Search for the cell housing the specified text and yield its (X, Y) center coordinate. 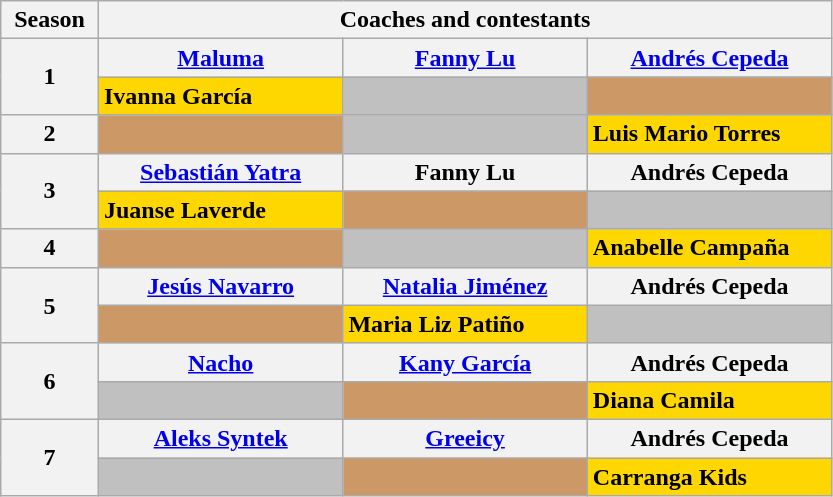
Luis Mario Torres (709, 134)
Season (50, 20)
2 (50, 134)
Greeicy (465, 438)
Sebastián Yatra (220, 172)
Carranga Kids (709, 477)
Jesús Navarro (220, 286)
Coaches and contestants (464, 20)
Ivanna García (220, 96)
Maria Liz Patiño (465, 324)
Diana Camila (709, 400)
Maluma (220, 58)
4 (50, 248)
1 (50, 77)
3 (50, 191)
Anabelle Campaña (709, 248)
6 (50, 381)
5 (50, 305)
Nacho (220, 362)
7 (50, 457)
Juanse Laverde (220, 210)
Kany García (465, 362)
Natalia Jiménez (465, 286)
Aleks Syntek (220, 438)
